Detect which cell encompasses the target text, then output its (X, Y) center coordinate. 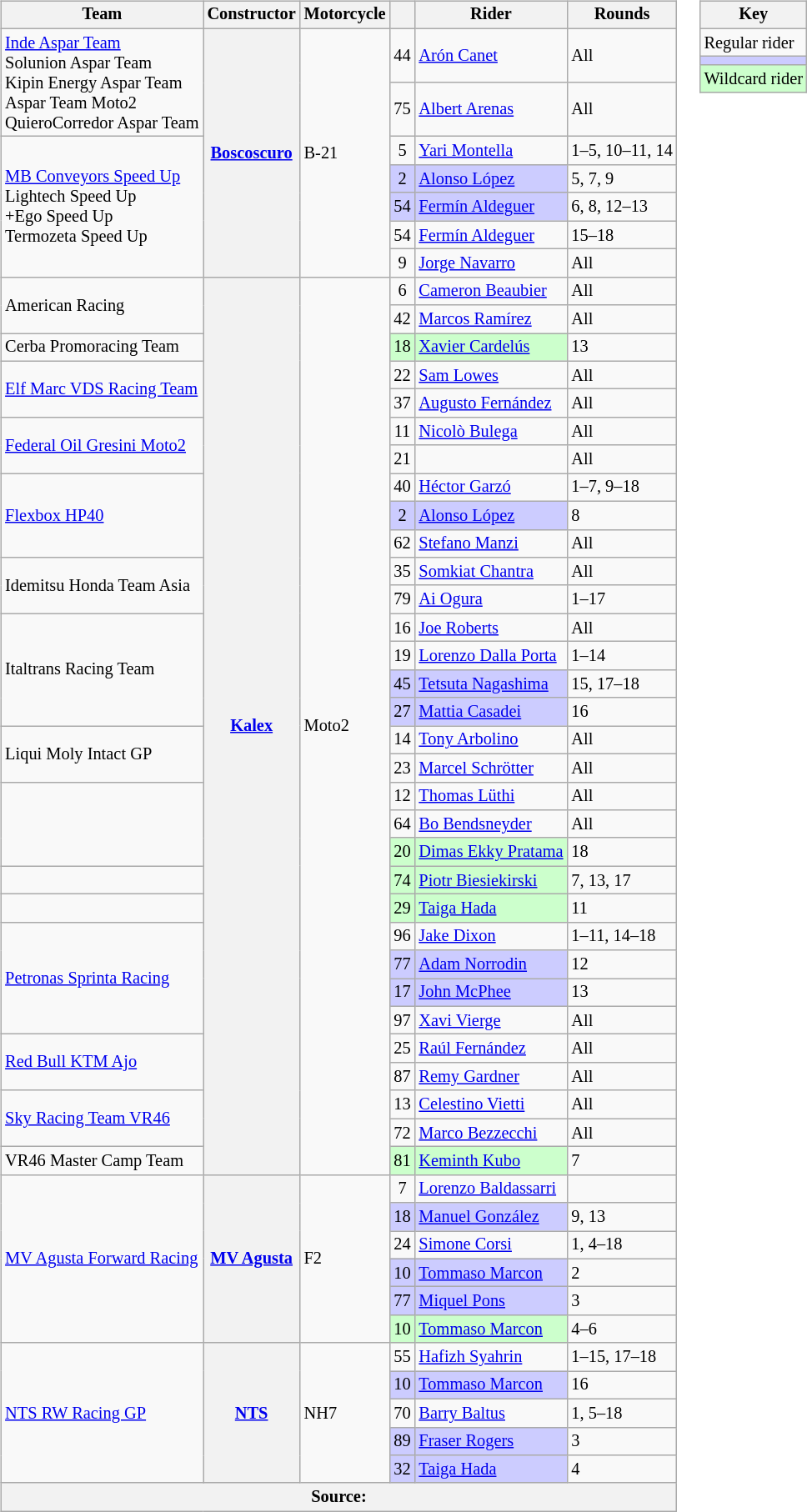
Adam Norrodin (492, 964)
NH7 (345, 1413)
1, 5–18 (622, 1413)
Idemitsu Honda Team Asia (102, 585)
Barry Baltus (492, 1413)
14 (402, 740)
Fraser Rogers (492, 1441)
Keminth Kubo (492, 1161)
Moto2 (345, 725)
5, 7, 9 (622, 179)
NTS (252, 1413)
75 (402, 110)
Team (102, 15)
Somkiat Chantra (492, 572)
1–15, 17–18 (622, 1357)
Marcel Schrötter (492, 768)
B-21 (345, 153)
Xavi Vierge (492, 1020)
42 (402, 319)
64 (402, 824)
Nicolò Bulega (492, 432)
Tony Arbolino (492, 740)
American Racing (102, 305)
24 (402, 1245)
Miquel Pons (492, 1301)
4 (622, 1469)
Ai Ogura (492, 599)
1, 4–18 (622, 1245)
72 (402, 1133)
79 (402, 599)
VR46 Master Camp Team (102, 1161)
Cameron Beaubier (492, 291)
Italtrans Racing Team (102, 670)
Regular rider (754, 43)
21 (402, 459)
Motorcycle (345, 15)
81 (402, 1161)
6, 8, 12–13 (622, 207)
Key (754, 15)
Marco Bezzecchi (492, 1133)
1–17 (622, 599)
Petronas Sprinta Racing (102, 979)
Liqui Moly Intact GP (102, 753)
1–11, 14–18 (622, 936)
Remy Gardner (492, 1077)
NTS RW Racing GP (102, 1413)
9 (402, 263)
Jake Dixon (492, 936)
62 (402, 543)
23 (402, 768)
Tetsuta Nagashima (492, 683)
Yari Montella (492, 151)
Federal Oil Gresini Moto2 (102, 445)
Cerba Promoracing Team (102, 348)
45 (402, 683)
Manuel González (492, 1217)
44 (402, 55)
Elf Marc VDS Racing Team (102, 388)
9, 13 (622, 1217)
Kalex (252, 725)
25 (402, 1049)
17 (402, 993)
Boscoscuro (252, 153)
Constructor (252, 15)
1–14 (622, 656)
8 (622, 515)
Source: (338, 1497)
Augusto Fernández (492, 403)
Raúl Fernández (492, 1049)
Stefano Manzi (492, 543)
Héctor Garzó (492, 488)
Red Bull KTM Ajo (102, 1062)
Joe Roberts (492, 628)
MB Conveyors Speed Up Lightech Speed Up +Ego Speed Up Termozeta Speed Up (102, 207)
Piotr Biesiekirski (492, 880)
96 (402, 936)
John McPhee (492, 993)
Lorenzo Dalla Porta (492, 656)
19 (402, 656)
Thomas Lüthi (492, 796)
Marcos Ramírez (492, 319)
Rounds (622, 15)
Wildcard rider (754, 79)
22 (402, 375)
Rider (492, 15)
Sam Lowes (492, 375)
15–18 (622, 235)
15, 17–18 (622, 683)
5 (402, 151)
35 (402, 572)
Mattia Casadei (492, 712)
Bo Bendsneyder (492, 824)
87 (402, 1077)
55 (402, 1357)
4–6 (622, 1329)
Inde Aspar Team Solunion Aspar Team Kipin Energy Aspar Team Aspar Team Moto2 QuieroCorredor Aspar Team (102, 83)
97 (402, 1020)
Jorge Navarro (492, 263)
1–5, 10–11, 14 (622, 151)
20 (402, 852)
Lorenzo Baldassarri (492, 1189)
6 (402, 291)
29 (402, 909)
70 (402, 1413)
Arón Canet (492, 55)
Celestino Vietti (492, 1104)
Albert Arenas (492, 110)
74 (402, 880)
40 (402, 488)
Dimas Ekky Pratama (492, 852)
89 (402, 1441)
Simone Corsi (492, 1245)
MV Agusta (252, 1259)
1–7, 9–18 (622, 488)
Hafizh Syahrin (492, 1357)
27 (402, 712)
Xavier Cardelús (492, 348)
37 (402, 403)
Flexbox HP40 (102, 515)
F2 (345, 1259)
MV Agusta Forward Racing (102, 1259)
Sky Racing Team VR46 (102, 1119)
7, 13, 17 (622, 880)
32 (402, 1469)
